Pinpoint the cell where the given text exists, returning its (X, Y) midpoint coordinate. 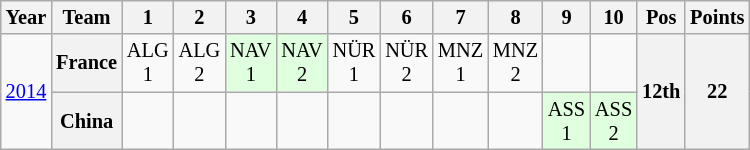
Pos (661, 17)
NÜR2 (406, 63)
12th (661, 92)
6 (406, 17)
7 (460, 17)
Team (86, 17)
10 (614, 17)
4 (302, 17)
MNZ1 (460, 63)
France (86, 63)
Points (717, 17)
China (86, 121)
3 (250, 17)
22 (717, 92)
ASS2 (614, 121)
9 (566, 17)
NAV1 (250, 63)
Year (26, 17)
ALG1 (148, 63)
2 (200, 17)
5 (354, 17)
8 (516, 17)
NÜR1 (354, 63)
ALG2 (200, 63)
MNZ2 (516, 63)
NAV2 (302, 63)
1 (148, 17)
2014 (26, 92)
ASS1 (566, 121)
